Provide the (X, Y) coordinate of the cell's center where the given text is located.  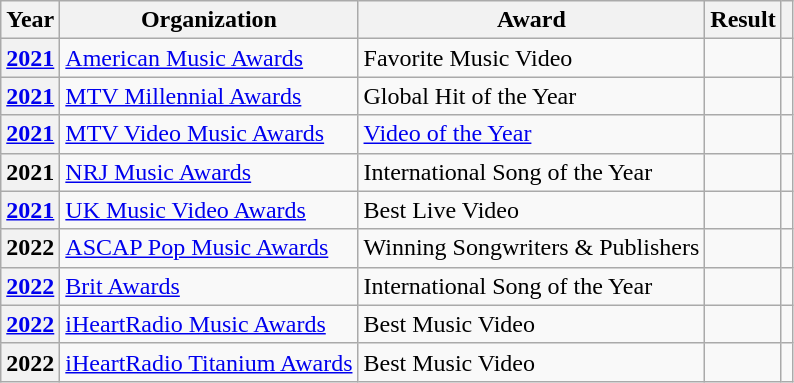
MTV Millennial Awards (209, 96)
ASCAP Pop Music Awards (209, 248)
Year (30, 20)
Award (532, 20)
Favorite Music Video (532, 58)
Result (743, 20)
American Music Awards (209, 58)
iHeartRadio Titanium Awards (209, 362)
NRJ Music Awards (209, 172)
Organization (209, 20)
MTV Video Music Awards (209, 134)
UK Music Video Awards (209, 210)
iHeartRadio Music Awards (209, 324)
Winning Songwriters & Publishers (532, 248)
Best Live Video (532, 210)
Video of the Year (532, 134)
Global Hit of the Year (532, 96)
Brit Awards (209, 286)
